Output the (x, y) coordinate of the center of the cell containing the given text.  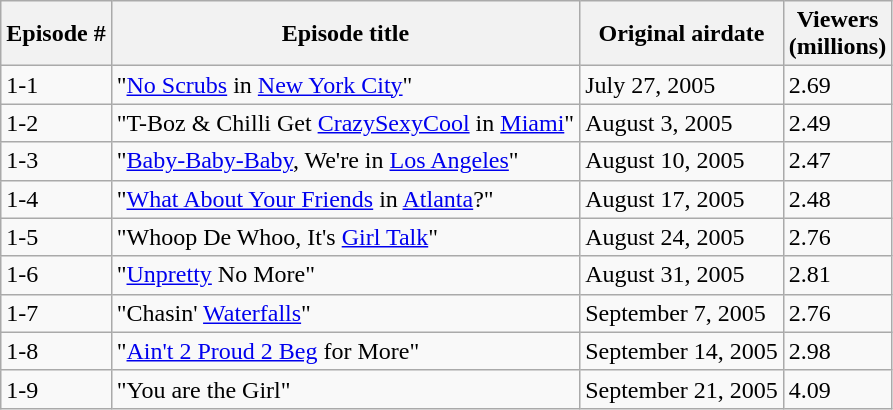
August 3, 2005 (682, 123)
July 27, 2005 (682, 85)
Episode # (56, 34)
"Whoop De Whoo, It's Girl Talk" (345, 237)
1-1 (56, 85)
Episode title (345, 34)
2.47 (837, 161)
September 21, 2005 (682, 389)
1-7 (56, 313)
"Chasin' Waterfalls" (345, 313)
2.49 (837, 123)
1-8 (56, 351)
August 24, 2005 (682, 237)
1-4 (56, 199)
2.81 (837, 275)
"Unpretty No More" (345, 275)
"You are the Girl" (345, 389)
"No Scrubs in New York City" (345, 85)
1-6 (56, 275)
August 17, 2005 (682, 199)
Viewers(millions) (837, 34)
"Ain't 2 Proud 2 Beg for More" (345, 351)
Original airdate (682, 34)
1-3 (56, 161)
4.09 (837, 389)
1-9 (56, 389)
August 31, 2005 (682, 275)
September 7, 2005 (682, 313)
"What About Your Friends in Atlanta?" (345, 199)
2.98 (837, 351)
2.69 (837, 85)
September 14, 2005 (682, 351)
2.48 (837, 199)
"T-Boz & Chilli Get CrazySexyCool in Miami" (345, 123)
August 10, 2005 (682, 161)
"Baby-Baby-Baby, We're in Los Angeles" (345, 161)
1-2 (56, 123)
1-5 (56, 237)
